For the text-containing cell, return its midpoint in (X, Y) coordinate format. 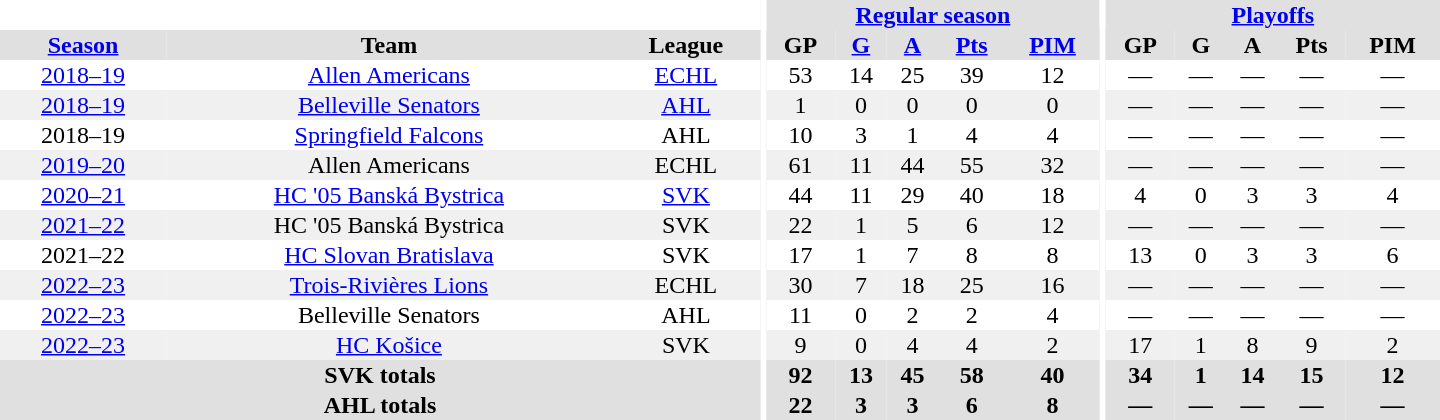
2020–21 (83, 195)
55 (972, 165)
Trois-Rivières Lions (389, 285)
16 (1052, 285)
32 (1052, 165)
53 (800, 75)
5 (913, 225)
34 (1140, 375)
29 (913, 195)
HC Slovan Bratislava (389, 255)
61 (800, 165)
45 (913, 375)
2019–20 (83, 165)
League (686, 45)
92 (800, 375)
SVK totals (380, 375)
15 (1312, 375)
Springfield Falcons (389, 135)
Team (389, 45)
Playoffs (1273, 15)
HC Košice (389, 345)
39 (972, 75)
Regular season (933, 15)
Season (83, 45)
10 (800, 135)
AHL totals (380, 405)
30 (800, 285)
58 (972, 375)
